Capture the cell that displays the provided text and extract its (x, y) central coordinate. 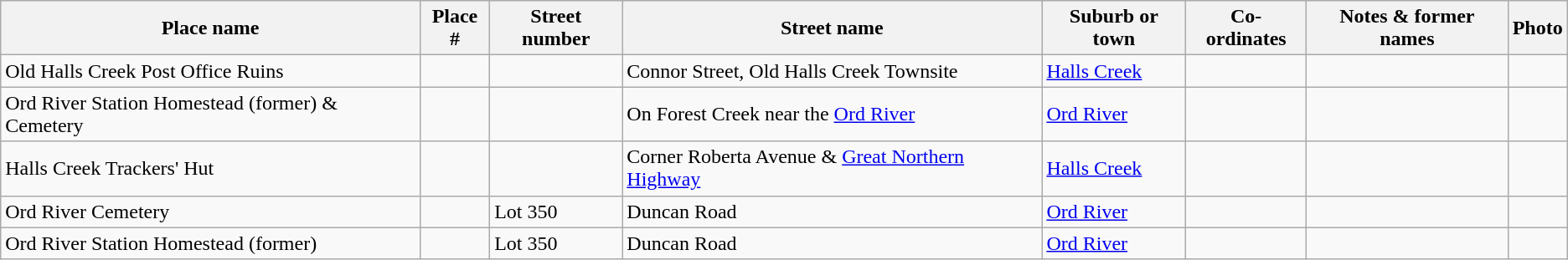
Ord River Station Homestead (former) & Cemetery (211, 114)
Ord River Cemetery (211, 212)
Ord River Station Homestead (former) (211, 243)
Corner Roberta Avenue & Great Northern Highway (833, 169)
Connor Street, Old Halls Creek Townsite (833, 71)
Street name (833, 28)
Place # (454, 28)
Street number (556, 28)
Co-ordinates (1246, 28)
On Forest Creek near the Ord River (833, 114)
Photo (1538, 28)
Old Halls Creek Post Office Ruins (211, 71)
Suburb or town (1114, 28)
Halls Creek Trackers' Hut (211, 169)
Notes & former names (1407, 28)
Place name (211, 28)
